Extract the (x, y) coordinate from the center of the cell holding the provided text.  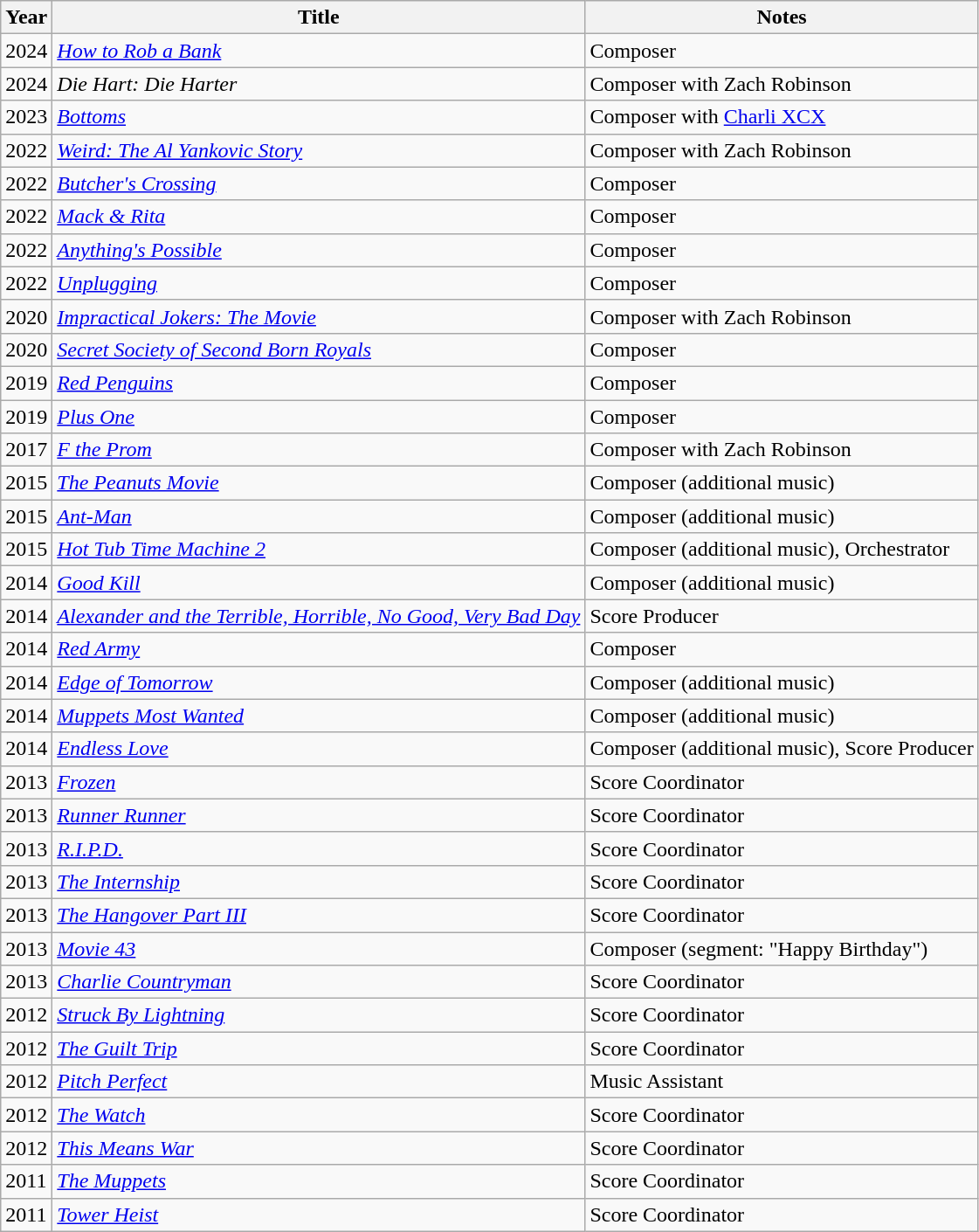
F the Prom (319, 450)
The Internship (319, 882)
Weird: The Al Yankovic Story (319, 150)
Charlie Countryman (319, 982)
Bottoms (319, 117)
Good Kill (319, 583)
How to Rob a Bank (319, 51)
Plus One (319, 417)
R.I.P.D. (319, 848)
Pitch Perfect (319, 1082)
2023 (26, 117)
This Means War (319, 1148)
The Muppets (319, 1181)
Movie 43 (319, 948)
Red Penguins (319, 383)
Frozen (319, 782)
Hot Tub Time Machine 2 (319, 550)
Butcher's Crossing (319, 183)
Endless Love (319, 749)
Score Producer (782, 616)
Edge of Tomorrow (319, 682)
The Peanuts Movie (319, 483)
Composer (segment: "Happy Birthday") (782, 948)
Secret Society of Second Born Royals (319, 350)
Muppets Most Wanted (319, 716)
Alexander and the Terrible, Horrible, No Good, Very Bad Day (319, 616)
Impractical Jokers: The Movie (319, 316)
Unplugging (319, 283)
The Watch (319, 1115)
Year (26, 17)
The Guilt Trip (319, 1049)
Notes (782, 17)
2017 (26, 450)
Composer (additional music), Score Producer (782, 749)
Tower Heist (319, 1215)
Anything's Possible (319, 250)
Red Army (319, 649)
Die Hart: Die Harter (319, 84)
The Hangover Part III (319, 915)
Composer (additional music), Orchestrator (782, 550)
Ant-Man (319, 516)
Music Assistant (782, 1082)
Struck By Lightning (319, 1015)
Mack & Rita (319, 217)
Runner Runner (319, 815)
Composer with Charli XCX (782, 117)
Title (319, 17)
